Return the (x, y) coordinate for the center point of the cell that contains the specified text.  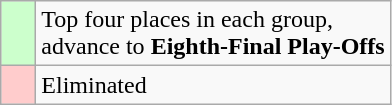
Top four places in each group, advance to Eighth-Final Play-Offs (213, 34)
Eliminated (213, 85)
